Determine the [x, y] coordinate at the center of the cell enclosing the given text.  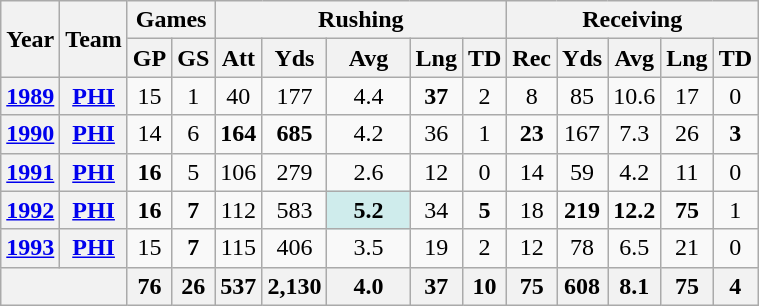
6 [194, 134]
17 [687, 96]
2.6 [368, 172]
537 [238, 286]
583 [294, 210]
4 [735, 286]
18 [532, 210]
GS [194, 58]
Rec [532, 58]
685 [294, 134]
59 [582, 172]
Receiving [632, 20]
164 [238, 134]
11 [687, 172]
279 [294, 172]
219 [582, 210]
85 [582, 96]
78 [582, 248]
34 [436, 210]
Att [238, 58]
6.5 [634, 248]
167 [582, 134]
3 [735, 134]
GP [149, 58]
10 [484, 286]
Games [170, 20]
23 [532, 134]
7.3 [634, 134]
21 [687, 248]
76 [149, 286]
2,130 [294, 286]
Year [30, 39]
406 [294, 248]
1990 [30, 134]
177 [294, 96]
12.2 [634, 210]
4.0 [368, 286]
3.5 [368, 248]
106 [238, 172]
1993 [30, 248]
112 [238, 210]
19 [436, 248]
8.1 [634, 286]
1992 [30, 210]
1991 [30, 172]
5.2 [368, 210]
10.6 [634, 96]
Rushing [361, 20]
4.4 [368, 96]
8 [532, 96]
Team [94, 39]
1989 [30, 96]
40 [238, 96]
115 [238, 248]
36 [436, 134]
608 [582, 286]
